Find where the given text appears and provide that cell's center as (x, y) coordinate. 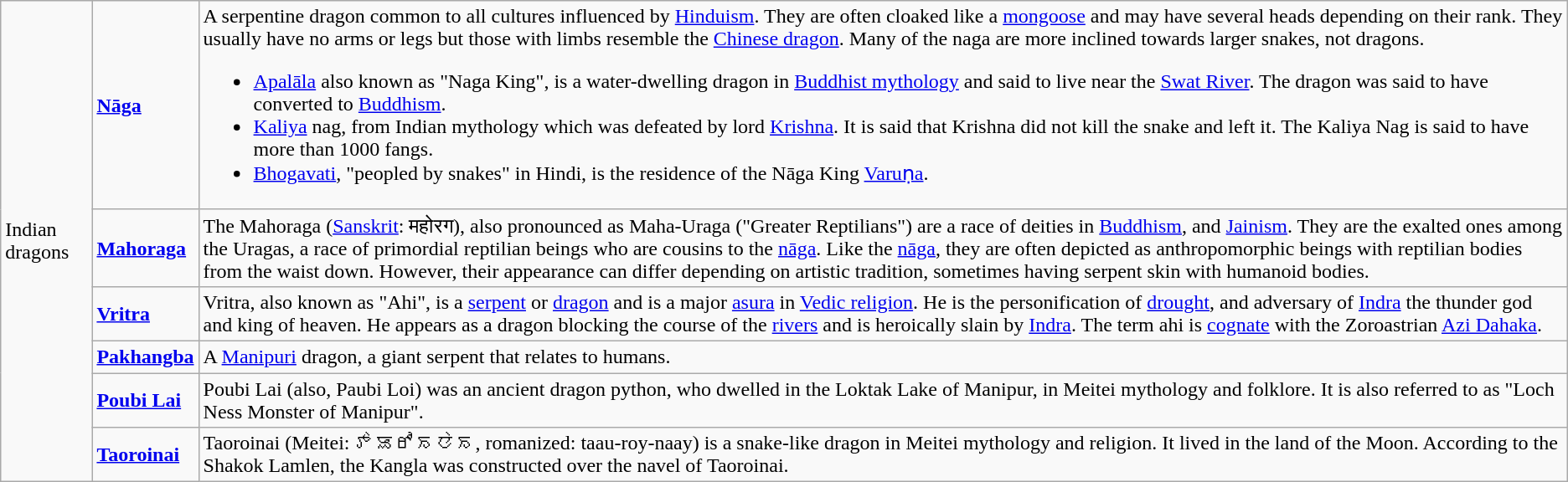
Pakhangba (146, 356)
Poubi Lai (146, 400)
Indian dragons (47, 241)
A Manipuri dragon, a giant serpent that relates to humans. (883, 356)
Taoroinai (146, 455)
Vritra (146, 313)
Nāga (146, 105)
Mahoraga (146, 248)
